Identify which cell holds the provided text, then report its (X, Y) central coordinate. 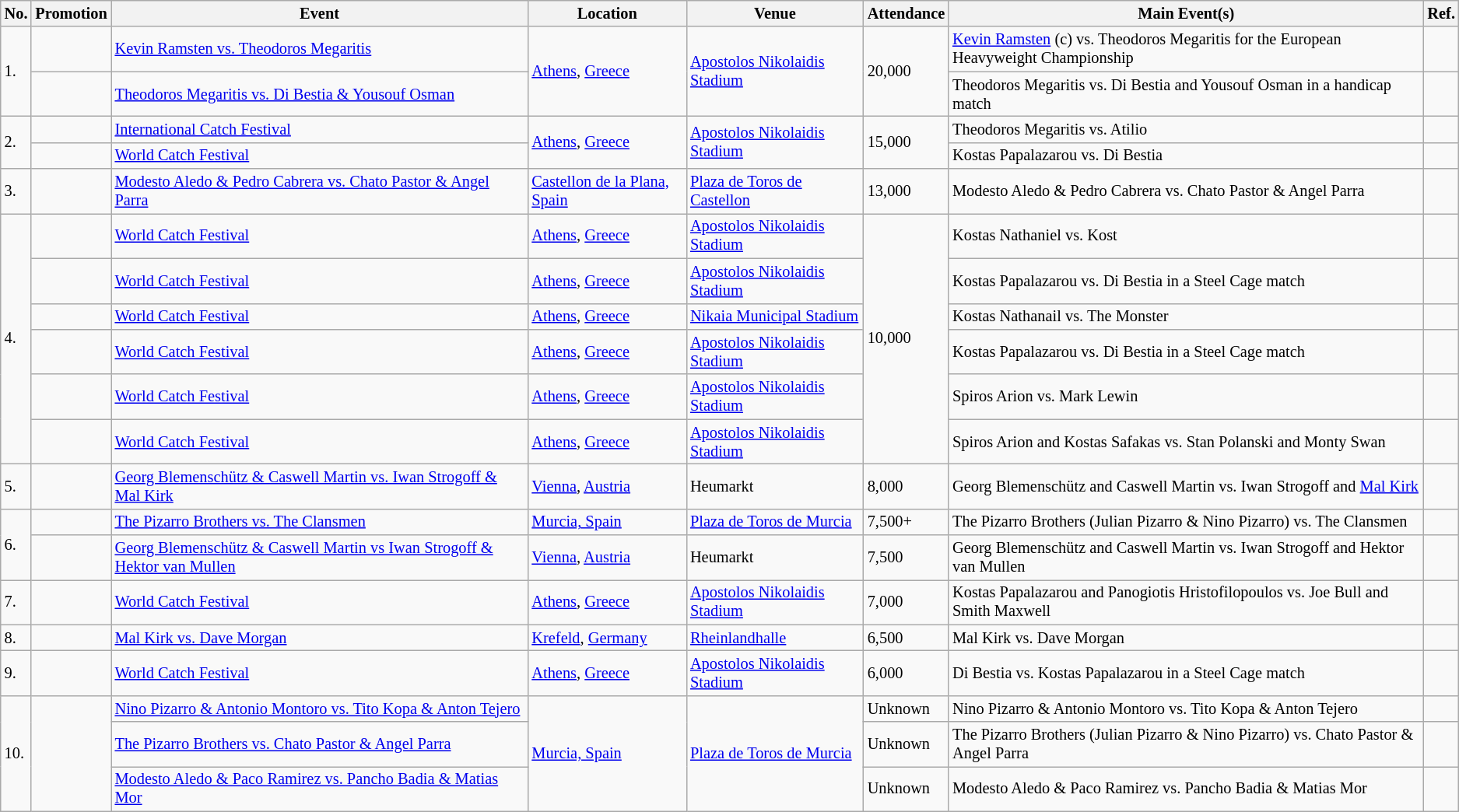
No. (16, 13)
20,000 (906, 72)
Kostas Nathanail vs. The Monster (1186, 317)
10,000 (906, 338)
Kevin Ramsten vs. Theodoros Megaritis (320, 49)
Theodoros Megaritis vs. Di Bestia & Yousouf Osman (320, 94)
Plaza de Toros de Castellon (775, 191)
International Catch Festival (320, 129)
Theodoros Megaritis vs. Di Bestia and Yousouf Osman in a handicap match (1186, 94)
6,500 (906, 638)
15,000 (906, 142)
Venue (775, 13)
6,000 (906, 673)
5. (16, 486)
Attendance (906, 13)
Georg Blemenschütz and Caswell Martin vs. Iwan Strogoff and Mal Kirk (1186, 486)
8,000 (906, 486)
Ref. (1441, 13)
8. (16, 638)
7. (16, 602)
Georg Blemenschütz & Caswell Martin vs Iwan Strogoff & Hektor van Mullen (320, 558)
7,000 (906, 602)
7,500+ (906, 522)
Theodoros Megaritis vs. Atilio (1186, 129)
Georg Blemenschütz & Caswell Martin vs. Iwan Strogoff & Mal Kirk (320, 486)
2. (16, 142)
6. (16, 544)
Rheinlandhalle (775, 638)
Location (607, 13)
Main Event(s) (1186, 13)
Georg Blemenschütz and Caswell Martin vs. Iwan Strogoff and Hektor van Mullen (1186, 558)
10. (16, 753)
Promotion (71, 13)
13,000 (906, 191)
1. (16, 72)
Kevin Ramsten (c) vs. Theodoros Megaritis for the European Heavyweight Championship (1186, 49)
Nikaia Municipal Stadium (775, 317)
4. (16, 338)
9. (16, 673)
Di Bestia vs. Kostas Papalazarou in a Steel Cage match (1186, 673)
3. (16, 191)
Castellon de la Plana, Spain (607, 191)
Kostas Papalazarou vs. Di Bestia (1186, 156)
The Pizarro Brothers (Julian Pizarro & Nino Pizarro) vs. Chato Pastor & Angel Parra (1186, 744)
Kostas Papalazarou and Panogiotis Hristofilopoulos vs. Joe Bull and Smith Maxwell (1186, 602)
Kostas Nathaniel vs. Kost (1186, 236)
Spiros Arion and Kostas Safakas vs. Stan Polanski and Monty Swan (1186, 442)
The Pizarro Brothers vs. Chato Pastor & Angel Parra (320, 744)
7,500 (906, 558)
Krefeld, Germany (607, 638)
The Pizarro Brothers (Julian Pizarro & Nino Pizarro) vs. The Clansmen (1186, 522)
Event (320, 13)
The Pizarro Brothers vs. The Clansmen (320, 522)
Spiros Arion vs. Mark Lewin (1186, 397)
